Return (X, Y) of the center of cell containing provided text 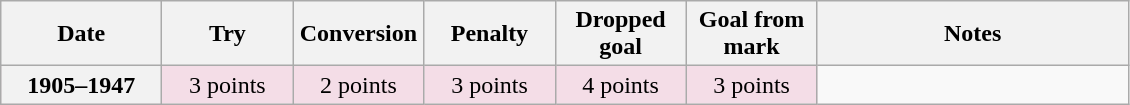
Conversion (358, 34)
Date (82, 34)
Notes (972, 34)
2 points (358, 85)
4 points (620, 85)
Goal from mark (752, 34)
1905–1947 (82, 85)
Penalty (490, 34)
Try (228, 34)
Dropped goal (620, 34)
